Capture the cell that displays the provided text and extract its [X, Y] central coordinate. 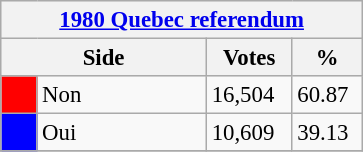
60.87 [328, 95]
Side [104, 58]
16,504 [249, 95]
10,609 [249, 133]
39.13 [328, 133]
Oui [122, 133]
1980 Quebec referendum [182, 20]
Votes [249, 58]
% [328, 58]
Non [122, 95]
